Return [X, Y] of the center of cell containing provided text 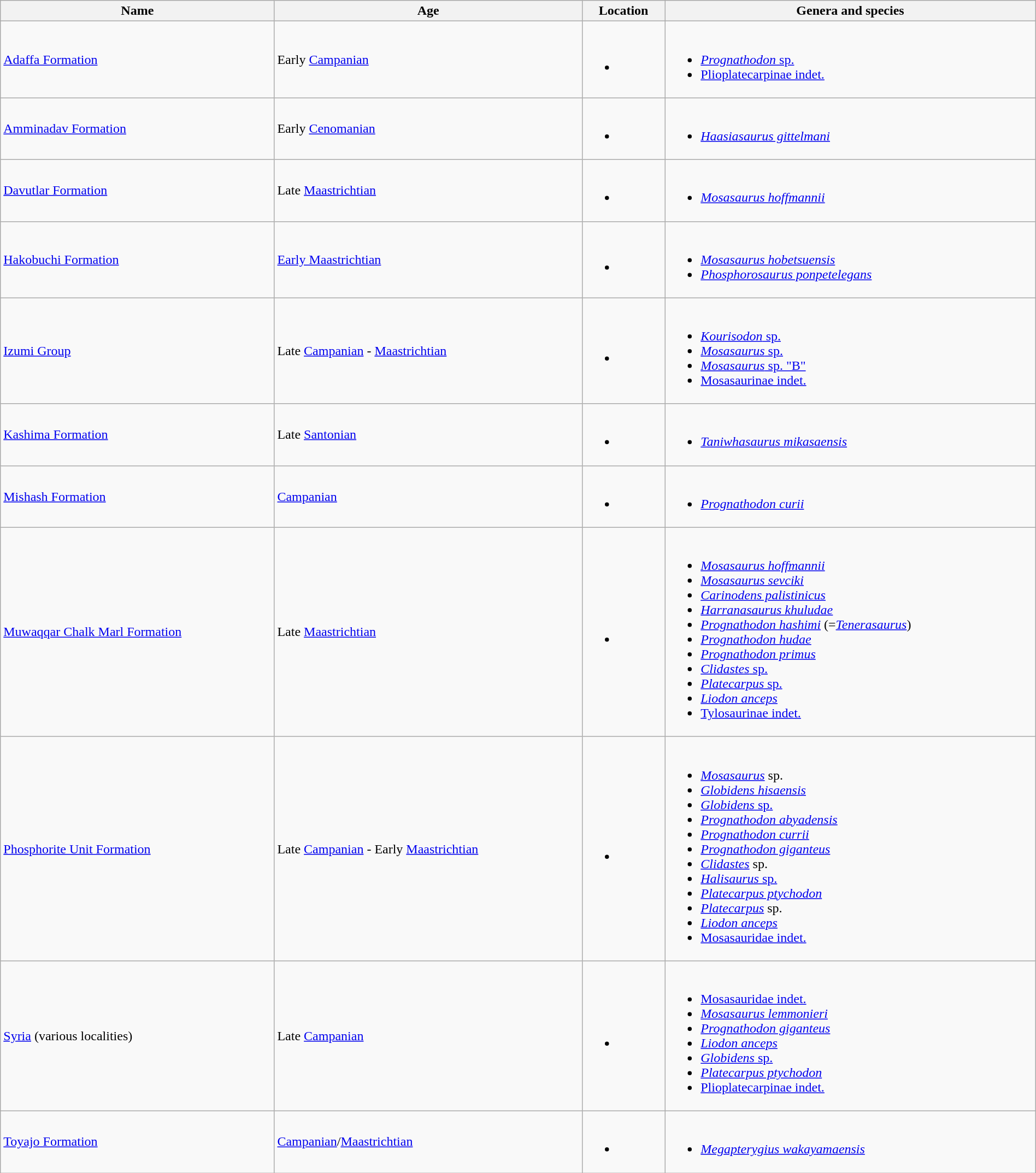
Late Campanian [428, 1036]
Mosasauridae indet.Mosasaurus lemmonieriPrognathodon giganteusLiodon ancepsGlobidens sp.Platecarpus ptychodonPlioplatecarpinae indet. [850, 1036]
Kashima Formation [138, 435]
Syria (various localities) [138, 1036]
Name [138, 11]
Genera and species [850, 11]
Early Cenomanian [428, 129]
Mishash Formation [138, 496]
Mosasaurus hoffmannii [850, 190]
Campanian/Maastrichtian [428, 1142]
Izumi Group [138, 351]
Early Campanian [428, 60]
Adaffa Formation [138, 60]
Prognathodon curii [850, 496]
Late Campanian - Maastrichtian [428, 351]
Location [623, 11]
Late Santonian [428, 435]
Amminadav Formation [138, 129]
Prognathodon sp.Plioplatecarpinae indet. [850, 60]
Late Campanian - Early Maastrichtian [428, 848]
Davutlar Formation [138, 190]
Mosasaurus hobetsuensisPhosphorosaurus ponpetelegans [850, 260]
Toyajo Formation [138, 1142]
Age [428, 11]
Early Maastrichtian [428, 260]
Campanian [428, 496]
Hakobuchi Formation [138, 260]
Haasiasaurus gittelmani [850, 129]
Megapterygius wakayamaensis [850, 1142]
Kourisodon sp.Mosasaurus sp.Mosasaurus sp. "B"Mosasaurinae indet. [850, 351]
Taniwhasaurus mikasaensis [850, 435]
Muwaqqar Chalk Marl Formation [138, 632]
Phosphorite Unit Formation [138, 848]
